Search for the cell housing the specified text and yield its [X, Y] center coordinate. 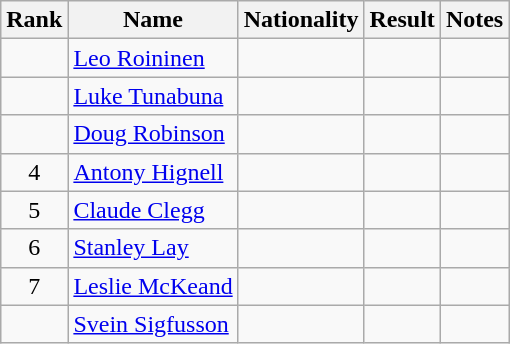
6 [34, 248]
Antony Hignell [153, 172]
Luke Tunabuna [153, 96]
Leo Roininen [153, 58]
Leslie McKeand [153, 286]
5 [34, 210]
Notes [474, 20]
Claude Clegg [153, 210]
7 [34, 286]
Svein Sigfusson [153, 324]
4 [34, 172]
Doug Robinson [153, 134]
Stanley Lay [153, 248]
Nationality [301, 20]
Result [402, 20]
Rank [34, 20]
Name [153, 20]
